Scan for the cell matching the given text and deliver its [X, Y] coordinate at center. 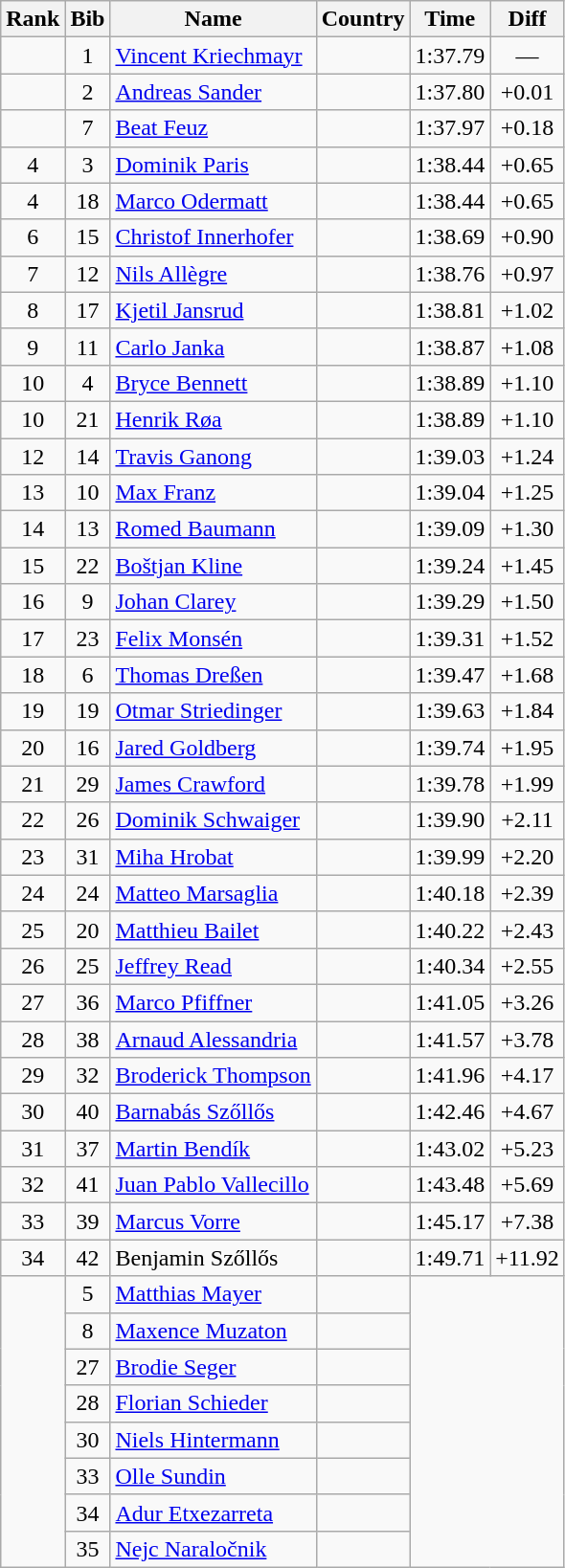
Name [213, 19]
1:41.96 [450, 1076]
37 [88, 1149]
1:37.80 [450, 92]
1:38.81 [450, 310]
1:43.02 [450, 1149]
1:38.87 [450, 347]
1:39.31 [450, 638]
1:39.47 [450, 675]
Rank [33, 19]
Boštjan Kline [213, 566]
1:40.18 [450, 893]
1:37.97 [450, 128]
Kjetil Jansrud [213, 310]
Travis Ganong [213, 457]
+2.55 [528, 966]
11 [88, 347]
Brodie Seger [213, 1367]
James Crawford [213, 784]
+1.84 [528, 711]
Maxence Muzaton [213, 1331]
41 [88, 1185]
1:39.29 [450, 602]
2 [88, 92]
39 [88, 1221]
Jeffrey Read [213, 966]
Romed Baumann [213, 529]
35 [88, 1549]
+11.92 [528, 1258]
1:39.24 [450, 566]
1:39.99 [450, 857]
Marco Odermatt [213, 201]
Arnaud Alessandria [213, 1039]
1:41.05 [450, 1002]
1:38.76 [450, 274]
Thomas Dreßen [213, 675]
+4.17 [528, 1076]
Christof Innerhofer [213, 237]
Max Franz [213, 493]
+0.97 [528, 274]
+7.38 [528, 1221]
Benjamin Szőllős [213, 1258]
+1.50 [528, 602]
Barnabás Szőllős [213, 1112]
1:45.17 [450, 1221]
38 [88, 1039]
1:40.34 [450, 966]
1:39.90 [450, 820]
Juan Pablo Vallecillo [213, 1185]
1:39.09 [450, 529]
+1.45 [528, 566]
+2.43 [528, 930]
3 [88, 165]
Henrik Røa [213, 419]
Andreas Sander [213, 92]
Matteo Marsaglia [213, 893]
Bryce Bennett [213, 383]
Marcus Vorre [213, 1221]
Otmar Striedinger [213, 711]
Broderick Thompson [213, 1076]
Dominik Paris [213, 165]
+3.26 [528, 1002]
Johan Clarey [213, 602]
+0.18 [528, 128]
40 [88, 1112]
5 [88, 1294]
1:39.04 [450, 493]
36 [88, 1002]
Nejc Naraločnik [213, 1549]
1:49.71 [450, 1258]
1:39.03 [450, 457]
1:42.46 [450, 1112]
Martin Bendík [213, 1149]
1:40.22 [450, 930]
+1.02 [528, 310]
Country [363, 19]
+1.68 [528, 675]
1:41.57 [450, 1039]
+1.08 [528, 347]
1:37.79 [450, 56]
Vincent Kriechmayr [213, 56]
+1.52 [528, 638]
+2.20 [528, 857]
Beat Feuz [213, 128]
Diff [528, 19]
+5.23 [528, 1149]
+1.24 [528, 457]
Time [450, 19]
Jared Goldberg [213, 748]
Niels Hintermann [213, 1440]
+2.39 [528, 893]
Matthias Mayer [213, 1294]
Olle Sundin [213, 1476]
1:38.69 [450, 237]
1:39.74 [450, 748]
Adur Etxezarreta [213, 1512]
Bib [88, 19]
1:39.78 [450, 784]
Dominik Schwaiger [213, 820]
+3.78 [528, 1039]
42 [88, 1258]
1:39.63 [450, 711]
+1.25 [528, 493]
+1.95 [528, 748]
+2.11 [528, 820]
+1.99 [528, 784]
Marco Pfiffner [213, 1002]
Matthieu Bailet [213, 930]
+4.67 [528, 1112]
— [528, 56]
+1.30 [528, 529]
Felix Monsén [213, 638]
1:43.48 [450, 1185]
Carlo Janka [213, 347]
Florian Schieder [213, 1403]
+0.01 [528, 92]
Nils Allègre [213, 274]
+5.69 [528, 1185]
1 [88, 56]
Miha Hrobat [213, 857]
+0.90 [528, 237]
